For the text-containing cell, return its midpoint in (x, y) coordinate format. 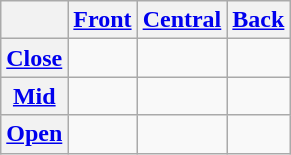
Front (102, 20)
Back (258, 20)
Mid (34, 96)
Open (34, 134)
Central (182, 20)
Close (34, 58)
